Capture the cell that displays the provided text and extract its (X, Y) central coordinate. 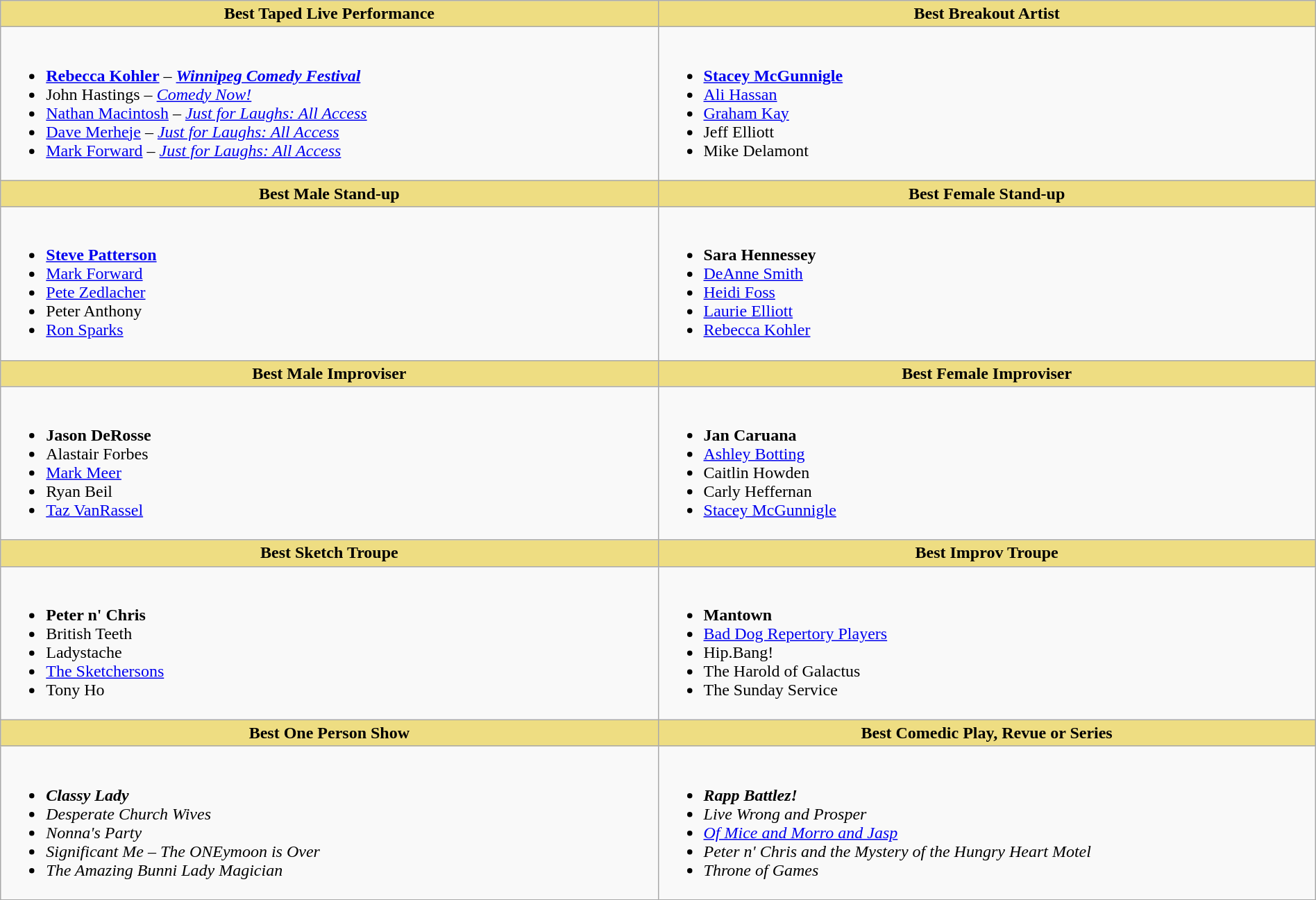
Best Sketch Troupe (329, 553)
Jan CaruanaAshley BottingCaitlin HowdenCarly HeffernanStacey McGunnigle (987, 464)
Jason DeRosseAlastair ForbesMark MeerRyan BeilTaz VanRassel (329, 464)
Peter n' ChrisBritish TeethLadystacheThe SketchersonsTony Ho (329, 643)
Best Comedic Play, Revue or Series (987, 733)
Rapp Battlez!Live Wrong and ProsperOf Mice and Morro and JaspPeter n' Chris and the Mystery of the Hungry Heart MotelThrone of Games (987, 823)
Best Improv Troupe (987, 553)
Best Female Stand-up (987, 194)
MantownBad Dog Repertory PlayersHip.Bang!The Harold of GalactusThe Sunday Service (987, 643)
Classy LadyDesperate Church WivesNonna's PartySignificant Me – The ONEymoon is OverThe Amazing Bunni Lady Magician (329, 823)
Best One Person Show (329, 733)
Best Taped Live Performance (329, 14)
Best Breakout Artist (987, 14)
Best Male Stand-up (329, 194)
Best Female Improviser (987, 373)
Sara HennesseyDeAnne SmithHeidi FossLaurie ElliottRebecca Kohler (987, 283)
Best Male Improviser (329, 373)
Steve PattersonMark ForwardPete ZedlacherPeter AnthonyRon Sparks (329, 283)
Stacey McGunnigleAli HassanGraham KayJeff ElliottMike Delamont (987, 104)
